Return the (X, Y) coordinate for the center point of the cell that contains the specified text.  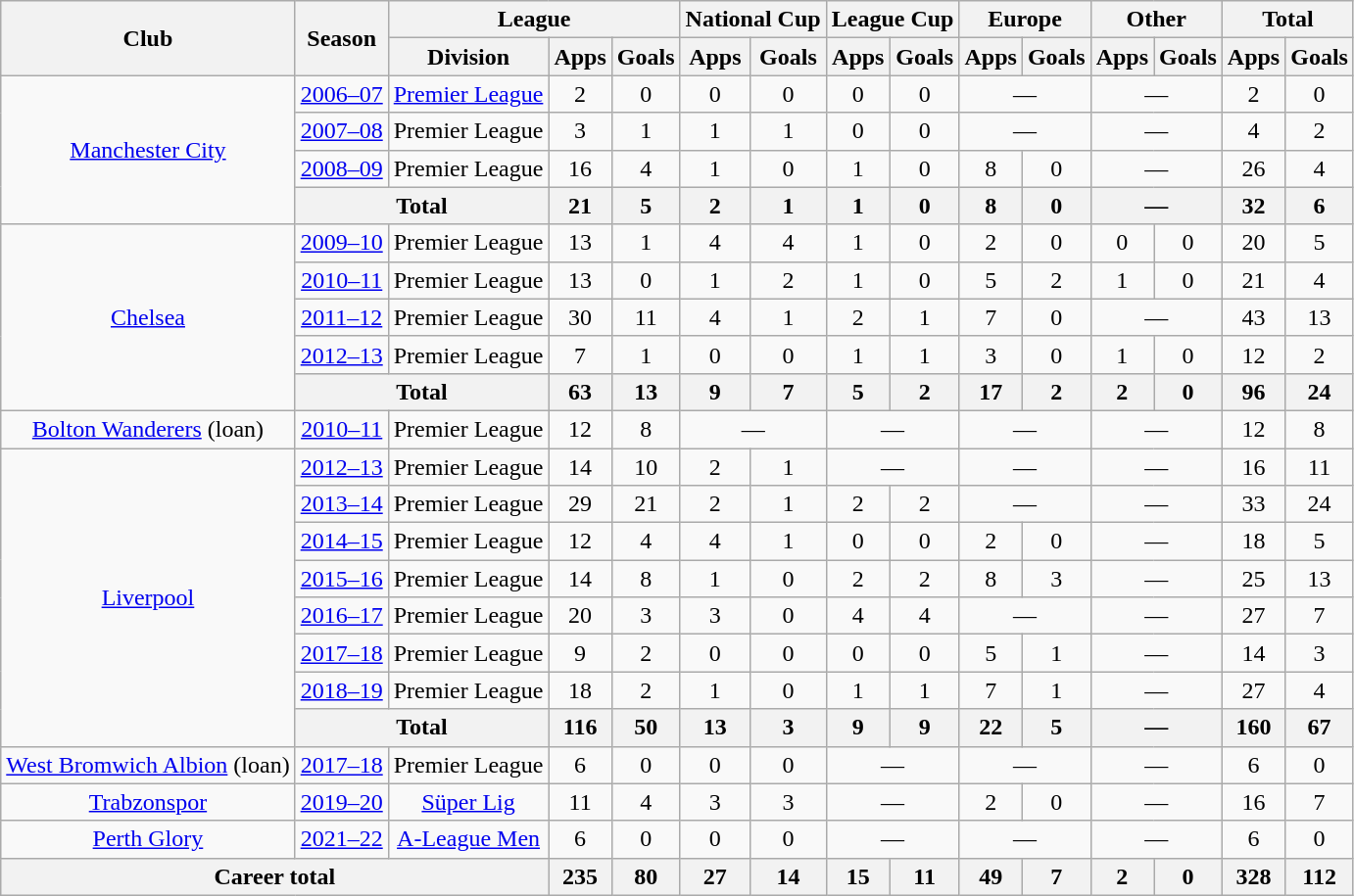
32 (1253, 206)
Club (148, 38)
2008–09 (341, 168)
2014–15 (341, 542)
235 (580, 876)
League (534, 20)
Perth Glory (148, 839)
25 (1253, 579)
26 (1253, 168)
2011–12 (341, 317)
2019–20 (341, 802)
2013–14 (341, 504)
80 (646, 876)
Chelsea (148, 317)
50 (646, 728)
Other (1156, 20)
2018–19 (341, 690)
2016–17 (341, 616)
112 (1320, 876)
49 (991, 876)
328 (1253, 876)
Trabzonspor (148, 802)
160 (1253, 728)
67 (1320, 728)
National Cup (752, 20)
116 (580, 728)
Season (341, 38)
Division (468, 57)
League Cup (893, 20)
29 (580, 504)
2009–10 (341, 243)
Career total (274, 876)
30 (580, 317)
96 (1253, 392)
43 (1253, 317)
Bolton Wanderers (loan) (148, 429)
West Bromwich Albion (loan) (148, 765)
33 (1253, 504)
Manchester City (148, 150)
Liverpool (148, 597)
2006–07 (341, 94)
2015–16 (341, 579)
2007–08 (341, 131)
22 (991, 728)
63 (580, 392)
15 (858, 876)
Europe (1025, 20)
10 (646, 467)
17 (991, 392)
2021–22 (341, 839)
A-League Men (468, 839)
Süper Lig (468, 802)
